Scan for the cell matching the given text and deliver its (X, Y) coordinate at center. 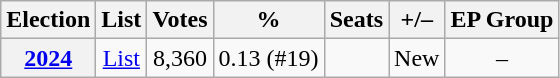
8,360 (180, 58)
New (417, 58)
+/– (417, 20)
0.13 (#19) (268, 58)
Election (48, 20)
Votes (180, 20)
% (268, 20)
EP Group (502, 20)
2024 (48, 58)
– (502, 58)
Seats (356, 20)
